Output the [X, Y] coordinate of the center of the cell containing the given text.  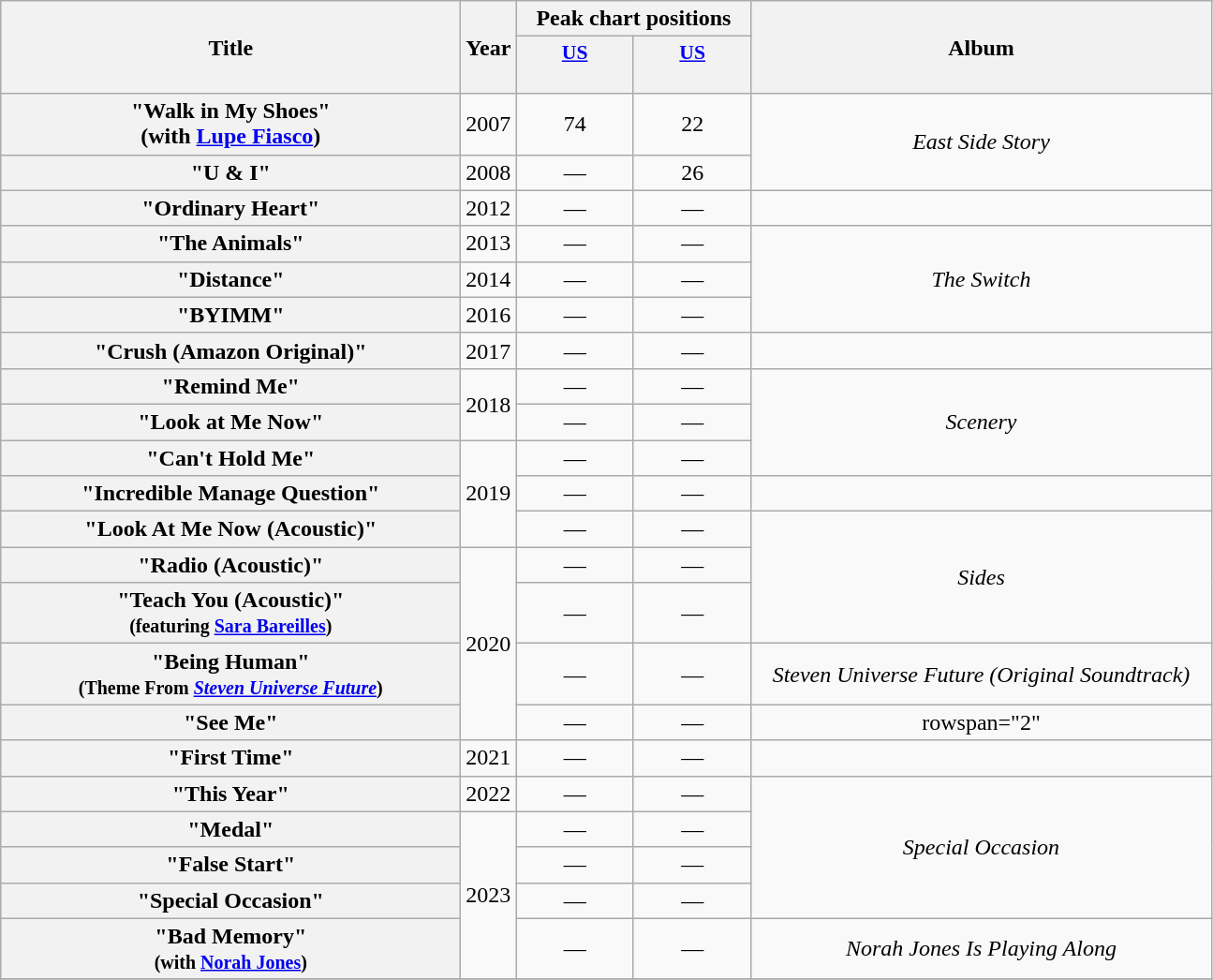
"Radio (Acoustic)" [230, 565]
22 [692, 124]
"Teach You (Acoustic)" (featuring Sara Bareilles) [230, 613]
2013 [489, 244]
Title [230, 47]
"First Time" [230, 758]
"False Start" [230, 865]
East Side Story [982, 142]
"Special Occasion" [230, 900]
2016 [489, 315]
Peak chart positions [633, 19]
2008 [489, 172]
"BYIMM" [230, 315]
2021 [489, 758]
Year [489, 47]
Norah Jones Is Playing Along [982, 948]
"Crush (Amazon Original)" [230, 350]
"U & I" [230, 172]
"The Animals" [230, 244]
2012 [489, 208]
"See Me" [230, 722]
The Switch [982, 279]
"Distance" [230, 279]
"Look At Me Now (Acoustic)" [230, 529]
Sides [982, 577]
"Walk in My Shoes"(with Lupe Fiasco) [230, 124]
26 [692, 172]
2018 [489, 404]
2007 [489, 124]
2019 [489, 494]
"Ordinary Heart" [230, 208]
"Medal" [230, 829]
2017 [489, 350]
"Incredible Manage Question" [230, 494]
Steven Universe Future (Original Soundtrack) [982, 675]
Special Occasion [982, 847]
rowspan="2" [982, 722]
"Remind Me" [230, 386]
"This Year" [230, 794]
2023 [489, 896]
Scenery [982, 422]
2020 [489, 644]
"Can't Hold Me" [230, 458]
"Bad Memory"(with Norah Jones) [230, 948]
74 [575, 124]
"Look at Me Now" [230, 422]
2022 [489, 794]
"Being Human"(Theme From Steven Universe Future) [230, 675]
2014 [489, 279]
Album [982, 47]
